Output the [x, y] coordinate of the center of the cell containing the given text.  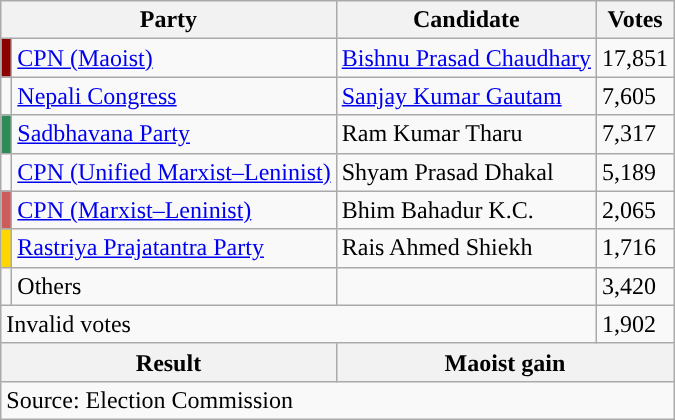
Invalid votes [299, 324]
Rastriya Prajatantra Party [174, 248]
Votes [636, 20]
Sadbhavana Party [174, 134]
Ram Kumar Tharu [466, 134]
1,716 [636, 248]
1,902 [636, 324]
Result [168, 362]
CPN (Maoist) [174, 58]
Sanjay Kumar Gautam [466, 96]
5,189 [636, 172]
Rais Ahmed Shiekh [466, 248]
Shyam Prasad Dhakal [466, 172]
Source: Election Commission [338, 400]
Nepali Congress [174, 96]
Others [174, 286]
CPN (Unified Marxist–Leninist) [174, 172]
17,851 [636, 58]
CPN (Marxist–Leninist) [174, 210]
Bishnu Prasad Chaudhary [466, 58]
3,420 [636, 286]
7,605 [636, 96]
Maoist gain [504, 362]
7,317 [636, 134]
Party [168, 20]
2,065 [636, 210]
Bhim Bahadur K.C. [466, 210]
Candidate [466, 20]
